Capture the cell that displays the provided text and extract its (X, Y) central coordinate. 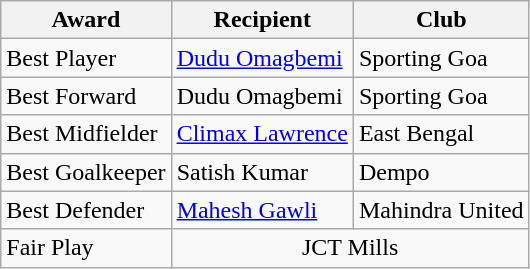
Satish Kumar (262, 172)
Best Midfielder (86, 134)
Club (441, 20)
Best Forward (86, 96)
East Bengal (441, 134)
Best Defender (86, 210)
Climax Lawrence (262, 134)
Award (86, 20)
Recipient (262, 20)
Best Goalkeeper (86, 172)
Fair Play (86, 248)
Mahesh Gawli (262, 210)
Dempo (441, 172)
Best Player (86, 58)
JCT Mills (350, 248)
Mahindra United (441, 210)
